Locate the cell with the specified text and output its (X, Y) center coordinate. 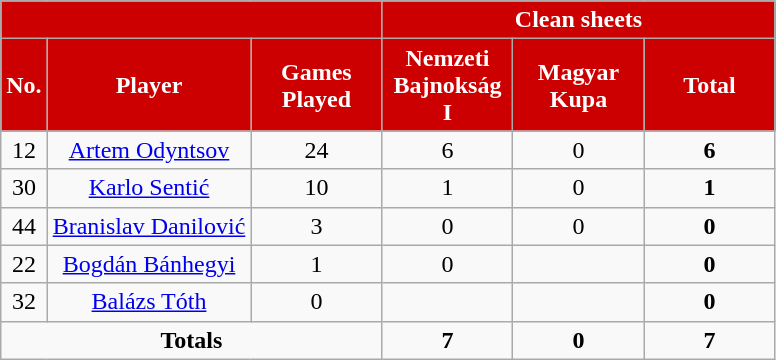
44 (24, 226)
3 (316, 226)
12 (24, 150)
Player (149, 85)
30 (24, 188)
Games Played (316, 85)
Total (710, 85)
10 (316, 188)
Bogdán Bánhegyi (149, 264)
Branislav Danilović (149, 226)
22 (24, 264)
32 (24, 302)
Artem Odyntsov (149, 150)
Nemzeti Bajnokság I (448, 85)
Totals (192, 340)
24 (316, 150)
Karlo Sentić (149, 188)
Clean sheets (578, 20)
Magyar Kupa (578, 85)
No. (24, 85)
Balázs Tóth (149, 302)
